Locate the cell with the specified text and output its [X, Y] center coordinate. 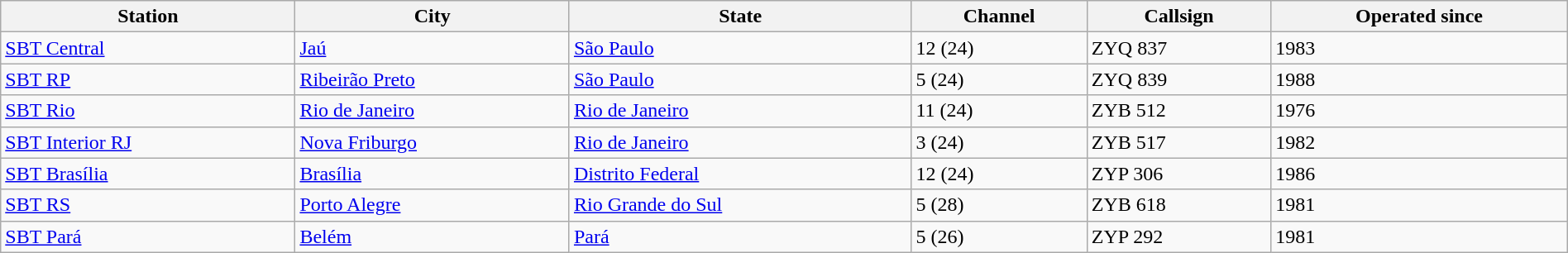
SBT Pará [148, 236]
SBT Brasília [148, 174]
ZYQ 839 [1178, 79]
Channel [999, 17]
SBT Central [148, 48]
Brasília [433, 174]
SBT Rio [148, 111]
ZYP 292 [1178, 236]
Operated since [1419, 17]
ZYQ 837 [1178, 48]
Jaú [433, 48]
SBT RP [148, 79]
1982 [1419, 142]
SBT Interior RJ [148, 142]
5 (24) [999, 79]
City [433, 17]
11 (24) [999, 111]
ZYB 618 [1178, 205]
1983 [1419, 48]
1986 [1419, 174]
Callsign [1178, 17]
SBT RS [148, 205]
5 (26) [999, 236]
Porto Alegre [433, 205]
1976 [1419, 111]
Nova Friburgo [433, 142]
Distrito Federal [740, 174]
Ribeirão Preto [433, 79]
Pará [740, 236]
State [740, 17]
Rio Grande do Sul [740, 205]
ZYB 512 [1178, 111]
Station [148, 17]
5 (28) [999, 205]
3 (24) [999, 142]
ZYB 517 [1178, 142]
Belém [433, 236]
1988 [1419, 79]
ZYP 306 [1178, 174]
